Search for the cell housing the specified text and yield its (X, Y) center coordinate. 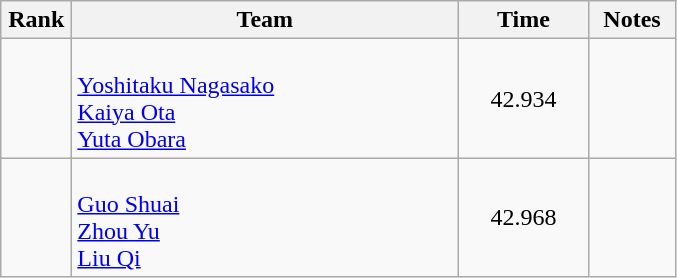
42.968 (524, 218)
Time (524, 20)
Yoshitaku NagasakoKaiya OtaYuta Obara (265, 98)
42.934 (524, 98)
Guo ShuaiZhou YuLiu Qi (265, 218)
Rank (36, 20)
Notes (632, 20)
Team (265, 20)
